Search for the cell housing the specified text and yield its [x, y] center coordinate. 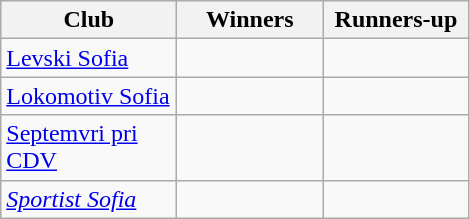
Levski Sofia [89, 58]
Lokomotiv Sofia [89, 96]
Sportist Sofia [89, 199]
Runners-up [396, 20]
Winners [250, 20]
Septemvri pri CDV [89, 148]
Club [89, 20]
